Detect which cell encompasses the target text, then output its [X, Y] center coordinate. 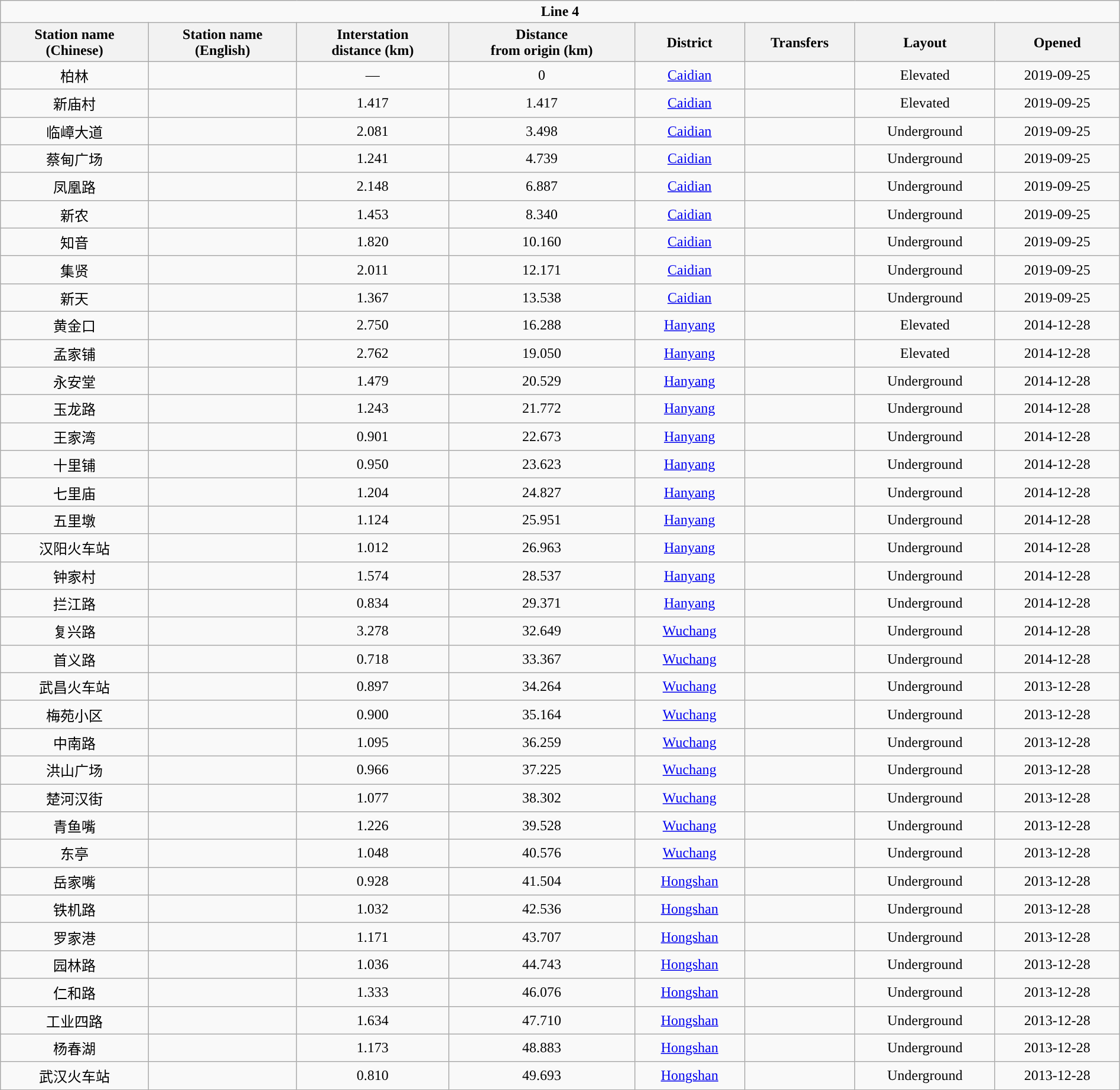
1.032 [373, 909]
1.243 [373, 409]
2.148 [373, 187]
1.173 [373, 1047]
District [690, 43]
杨春湖 [74, 1047]
1.012 [373, 548]
永安堂 [74, 381]
1.095 [373, 742]
Station name(English) [222, 43]
柏林 [74, 76]
3.278 [373, 631]
32.649 [542, 631]
Station name(Chinese) [74, 43]
20.529 [542, 381]
0.950 [373, 464]
武昌火车站 [74, 686]
4.739 [542, 158]
Line 4 [560, 12]
44.743 [542, 965]
蔡甸广场 [74, 158]
七里庙 [74, 492]
凤凰路 [74, 187]
2.750 [373, 325]
新农 [74, 214]
38.302 [542, 798]
0.901 [373, 437]
48.883 [542, 1047]
黄金口 [74, 325]
十里铺 [74, 464]
东亭 [74, 854]
玉龙路 [74, 409]
楚河汉街 [74, 798]
0.810 [373, 1076]
孟家铺 [74, 353]
青鱼嘴 [74, 825]
21.772 [542, 409]
梅苑小区 [74, 714]
工业四路 [74, 1020]
五里墩 [74, 520]
19.050 [542, 353]
2.762 [373, 353]
王家湾 [74, 437]
10.160 [542, 242]
1.124 [373, 520]
临嶂大道 [74, 131]
— [373, 76]
2.081 [373, 131]
35.164 [542, 714]
34.264 [542, 686]
拦江路 [74, 603]
Transfers [800, 43]
知音 [74, 242]
园林路 [74, 965]
36.259 [542, 742]
1.479 [373, 381]
钟家村 [74, 575]
罗家港 [74, 936]
0.834 [373, 603]
洪山广场 [74, 770]
41.504 [542, 881]
1.634 [373, 1020]
0.966 [373, 770]
Layout [925, 43]
25.951 [542, 520]
12.171 [542, 269]
8.340 [542, 214]
22.673 [542, 437]
1.171 [373, 936]
1.367 [373, 298]
47.710 [542, 1020]
1.453 [373, 214]
1.226 [373, 825]
Interstationdistance (km) [373, 43]
0 [542, 76]
仁和路 [74, 992]
28.537 [542, 575]
33.367 [542, 659]
13.538 [542, 298]
1.077 [373, 798]
中南路 [74, 742]
46.076 [542, 992]
汉阳火车站 [74, 548]
1.204 [373, 492]
42.536 [542, 909]
0.897 [373, 686]
26.963 [542, 548]
2.011 [373, 269]
43.707 [542, 936]
24.827 [542, 492]
37.225 [542, 770]
0.900 [373, 714]
新天 [74, 298]
1.333 [373, 992]
集贤 [74, 269]
0.928 [373, 881]
复兴路 [74, 631]
铁机路 [74, 909]
16.288 [542, 325]
1.048 [373, 854]
29.371 [542, 603]
武汉火车站 [74, 1076]
0.718 [373, 659]
6.887 [542, 187]
1.574 [373, 575]
1.820 [373, 242]
39.528 [542, 825]
3.498 [542, 131]
1.241 [373, 158]
49.693 [542, 1076]
Opened [1057, 43]
23.623 [542, 464]
首义路 [74, 659]
新庙村 [74, 103]
1.036 [373, 965]
岳家嘴 [74, 881]
Distancefrom origin (km) [542, 43]
40.576 [542, 854]
